Detect which cell encompasses the target text, then output its [x, y] center coordinate. 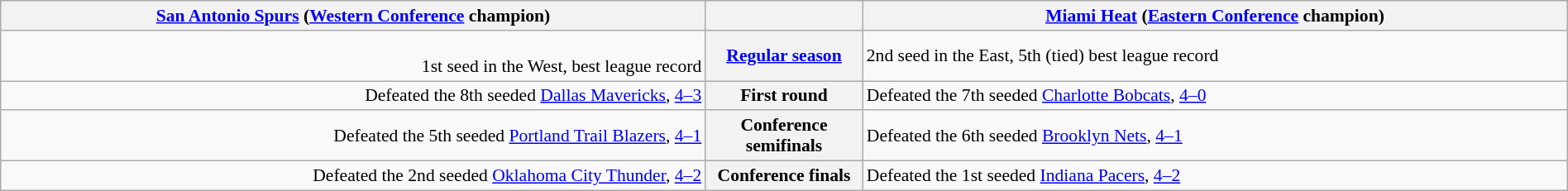
Miami Heat (Eastern Conference champion) [1216, 16]
Defeated the 8th seeded Dallas Mavericks, 4–3 [354, 96]
Conference semifinals [784, 136]
Defeated the 2nd seeded Oklahoma City Thunder, 4–2 [354, 176]
San Antonio Spurs (Western Conference champion) [354, 16]
Defeated the 1st seeded Indiana Pacers, 4–2 [1216, 176]
Regular season [784, 56]
1st seed in the West, best league record [354, 56]
Defeated the 7th seeded Charlotte Bobcats, 4–0 [1216, 96]
Defeated the 6th seeded Brooklyn Nets, 4–1 [1216, 136]
First round [784, 96]
2nd seed in the East, 5th (tied) best league record [1216, 56]
Conference finals [784, 176]
Defeated the 5th seeded Portland Trail Blazers, 4–1 [354, 136]
